For the text-containing cell, return its midpoint in [x, y] coordinate format. 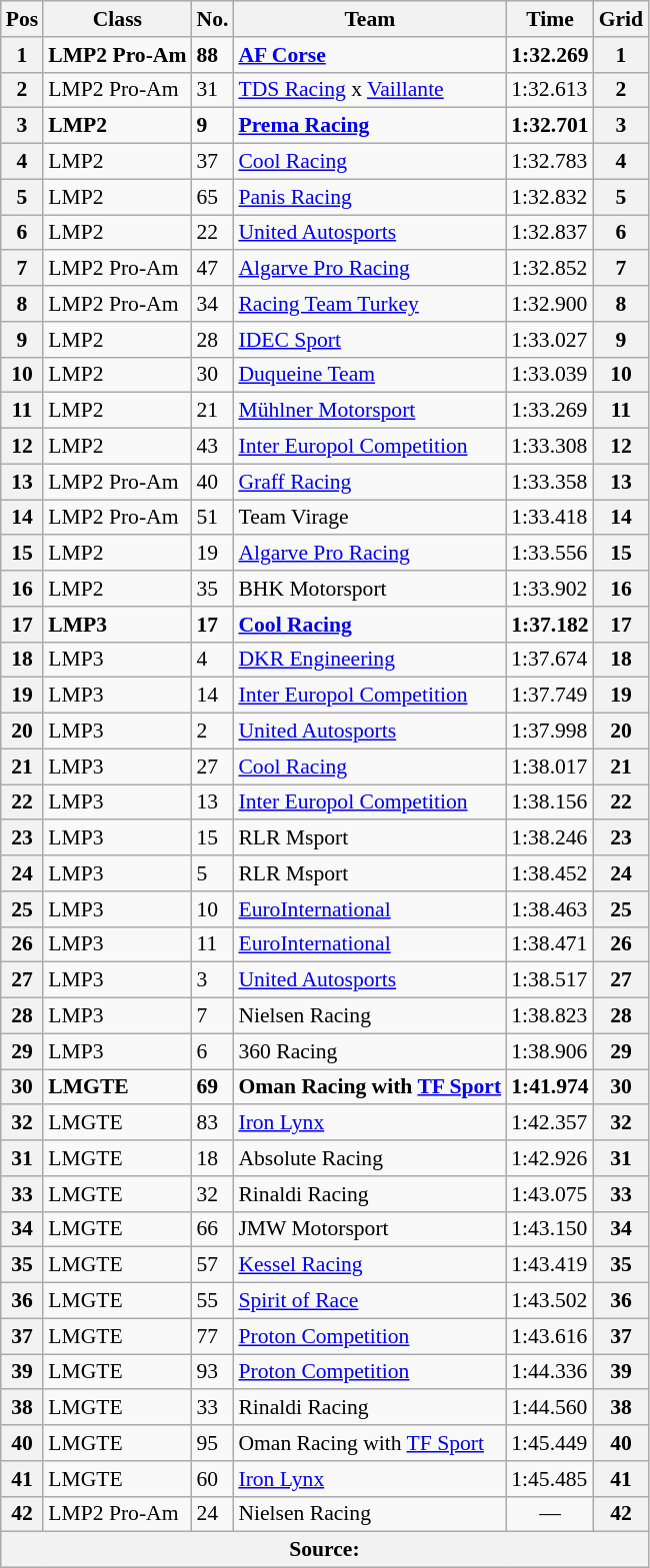
1:37.674 [550, 660]
1:33.308 [550, 447]
1:37.182 [550, 625]
1:38.517 [550, 980]
Kessel Racing [370, 1265]
1:42.926 [550, 1158]
95 [212, 1443]
Spirit of Race [370, 1301]
1:32.837 [550, 233]
Pos [22, 19]
Grid [622, 19]
1:38.823 [550, 1016]
JMW Motorsport [370, 1229]
1:33.269 [550, 411]
360 Racing [370, 1051]
TDS Racing x Vaillante [370, 90]
66 [212, 1229]
1:43.419 [550, 1265]
57 [212, 1265]
1:32.783 [550, 162]
51 [212, 518]
Graff Racing [370, 482]
65 [212, 197]
1:45.485 [550, 1479]
1:38.452 [550, 873]
1:32.613 [550, 90]
1:32.900 [550, 304]
1:45.449 [550, 1443]
Source: [324, 1550]
Mühlner Motorsport [370, 411]
1:37.749 [550, 696]
Duqueine Team [370, 375]
Team [370, 19]
1:32.852 [550, 269]
DKR Engineering [370, 660]
77 [212, 1336]
1:43.616 [550, 1336]
60 [212, 1479]
1:38.906 [550, 1051]
93 [212, 1372]
69 [212, 1087]
BHK Motorsport [370, 589]
Absolute Racing [370, 1158]
1:38.471 [550, 944]
Prema Racing [370, 126]
AF Corse [370, 55]
1:38.463 [550, 909]
— [550, 1514]
IDEC Sport [370, 340]
1:44.336 [550, 1372]
47 [212, 269]
1:38.017 [550, 767]
1:43.502 [550, 1301]
1:37.998 [550, 732]
1:42.357 [550, 1123]
55 [212, 1301]
1:33.039 [550, 375]
1:32.701 [550, 126]
1:43.075 [550, 1194]
1:32.269 [550, 55]
Racing Team Turkey [370, 304]
Class [117, 19]
1:33.027 [550, 340]
43 [212, 447]
1:44.560 [550, 1408]
1:38.246 [550, 838]
1:38.156 [550, 802]
1:33.902 [550, 589]
Panis Racing [370, 197]
1:43.150 [550, 1229]
88 [212, 55]
1:41.974 [550, 1087]
1:33.418 [550, 518]
1:33.556 [550, 554]
Time [550, 19]
1:33.358 [550, 482]
No. [212, 19]
1:32.832 [550, 197]
Team Virage [370, 518]
83 [212, 1123]
